Detect which cell encompasses the target text, then output its [x, y] center coordinate. 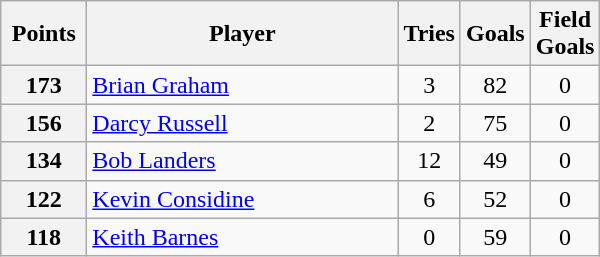
Keith Barnes [242, 237]
52 [495, 199]
Bob Landers [242, 161]
49 [495, 161]
Field Goals [565, 34]
12 [430, 161]
Kevin Considine [242, 199]
3 [430, 85]
173 [44, 85]
59 [495, 237]
Player [242, 34]
2 [430, 123]
Points [44, 34]
75 [495, 123]
Brian Graham [242, 85]
122 [44, 199]
6 [430, 199]
134 [44, 161]
156 [44, 123]
118 [44, 237]
Tries [430, 34]
Darcy Russell [242, 123]
82 [495, 85]
Goals [495, 34]
